Determine the [X, Y] coordinate at the center of the cell enclosing the given text.  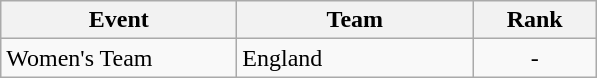
Team [355, 20]
- [535, 58]
Event [119, 20]
England [355, 58]
Rank [535, 20]
Women's Team [119, 58]
